Scan for the cell matching the given text and deliver its (x, y) coordinate at center. 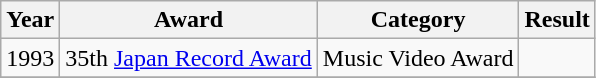
Music Video Award (418, 58)
1993 (30, 58)
35th Japan Record Award (188, 58)
Category (418, 20)
Year (30, 20)
Result (557, 20)
Award (188, 20)
